From the cell containing the given text, extract its center point as (x, y) coordinate. 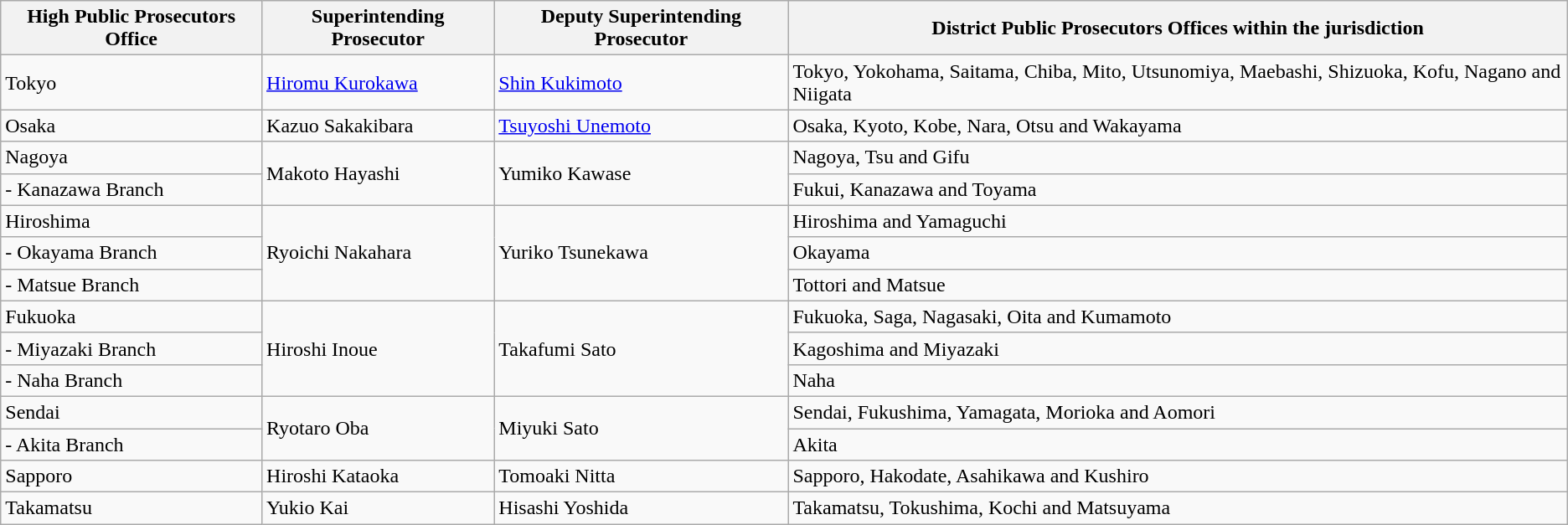
- Miyazaki Branch (132, 348)
Sendai, Fukushima, Yamagata, Morioka and Aomori (1178, 412)
Tokyo, Yokohama, Saitama, Chiba, Mito, Utsunomiya, Maebashi, Shizuoka, Kofu, Nagano and Niigata (1178, 82)
Hiroshima and Yamaguchi (1178, 221)
Yuriko Tsunekawa (642, 253)
Tsuyoshi Unemoto (642, 126)
Hisashi Yoshida (642, 508)
Yukio Kai (379, 508)
- Matsue Branch (132, 285)
Naha (1178, 380)
Hiromu Kurokawa (379, 82)
Makoto Hayashi (379, 173)
Superintending Prosecutor (379, 28)
Osaka (132, 126)
Akita (1178, 445)
- Kanazawa Branch (132, 189)
Osaka, Kyoto, Kobe, Nara, Otsu and Wakayama (1178, 126)
Tokyo (132, 82)
Ryotaro Oba (379, 428)
Nagoya (132, 157)
Tomoaki Nitta (642, 476)
District Public Prosecutors Offices within the jurisdiction (1178, 28)
Sapporo, Hakodate, Asahikawa and Kushiro (1178, 476)
Takamatsu (132, 508)
Hiroshima (132, 221)
Tottori and Matsue (1178, 285)
- Okayama Branch (132, 253)
Kagoshima and Miyazaki (1178, 348)
Nagoya, Tsu and Gifu (1178, 157)
Hiroshi Inoue (379, 348)
Fukuoka (132, 317)
Yumiko Kawase (642, 173)
Kazuo Sakakibara (379, 126)
Hiroshi Kataoka (379, 476)
Takamatsu, Tokushima, Kochi and Matsuyama (1178, 508)
High Public Prosecutors Office (132, 28)
Ryoichi Nakahara (379, 253)
Takafumi Sato (642, 348)
Sendai (132, 412)
Miyuki Sato (642, 428)
Sapporo (132, 476)
- Akita Branch (132, 445)
Fukui, Kanazawa and Toyama (1178, 189)
Deputy Superintending Prosecutor (642, 28)
- Naha Branch (132, 380)
Okayama (1178, 253)
Fukuoka, Saga, Nagasaki, Oita and Kumamoto (1178, 317)
Shin Kukimoto (642, 82)
